Determine the [x, y] coordinate at the center of the cell enclosing the given text.  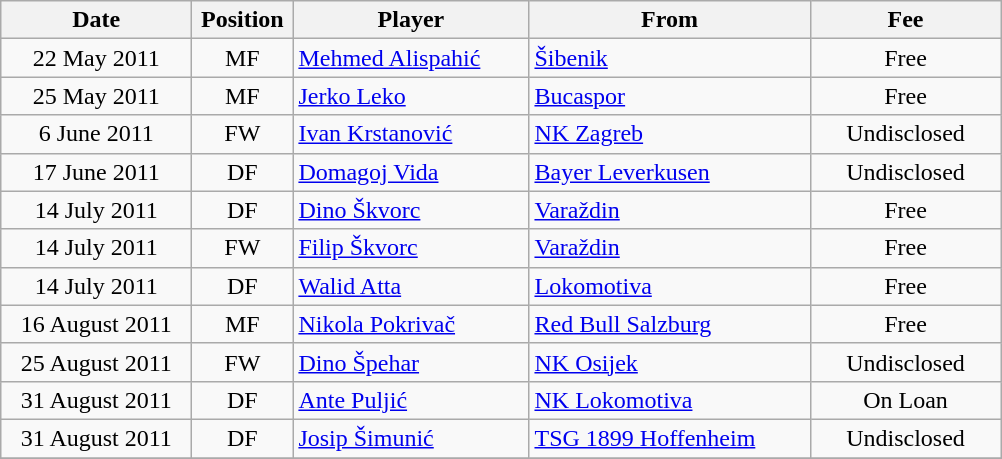
Josip Šimunić [411, 438]
Lokomotiva [670, 286]
From [670, 20]
17 June 2011 [96, 172]
Šibenik [670, 58]
Date [96, 20]
6 June 2011 [96, 134]
Bucaspor [670, 96]
25 August 2011 [96, 362]
Fee [906, 20]
Dino Špehar [411, 362]
Position [242, 20]
25 May 2011 [96, 96]
Mehmed Alispahić [411, 58]
NK Zagreb [670, 134]
16 August 2011 [96, 324]
NK Osijek [670, 362]
Nikola Pokrivač [411, 324]
TSG 1899 Hoffenheim [670, 438]
Bayer Leverkusen [670, 172]
Ivan Krstanović [411, 134]
Dino Škvorc [411, 210]
Ante Puljić [411, 400]
Domagoj Vida [411, 172]
22 May 2011 [96, 58]
Player [411, 20]
Red Bull Salzburg [670, 324]
NK Lokomotiva [670, 400]
Walid Atta [411, 286]
On Loan [906, 400]
Filip Škvorc [411, 248]
Jerko Leko [411, 96]
